Determine the (x, y) coordinate at the center of the cell enclosing the given text.  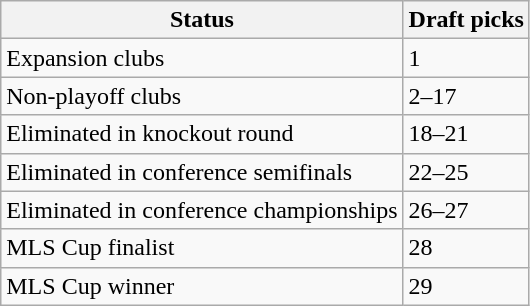
Eliminated in conference championships (202, 210)
Eliminated in knockout round (202, 134)
MLS Cup winner (202, 286)
18–21 (466, 134)
1 (466, 58)
28 (466, 248)
Non-playoff clubs (202, 96)
Eliminated in conference semifinals (202, 172)
29 (466, 286)
2–17 (466, 96)
Draft picks (466, 20)
22–25 (466, 172)
26–27 (466, 210)
Status (202, 20)
Expansion clubs (202, 58)
MLS Cup finalist (202, 248)
